Return (x, y) of the center of cell containing provided text 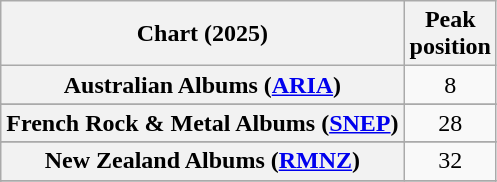
Australian Albums (ARIA) (202, 85)
Peakposition (450, 34)
8 (450, 85)
Chart (2025) (202, 34)
French Rock & Metal Albums (SNEP) (202, 123)
New Zealand Albums (RMNZ) (202, 161)
28 (450, 123)
32 (450, 161)
